Provide the [x, y] coordinate of the cell's center where the given text is located.  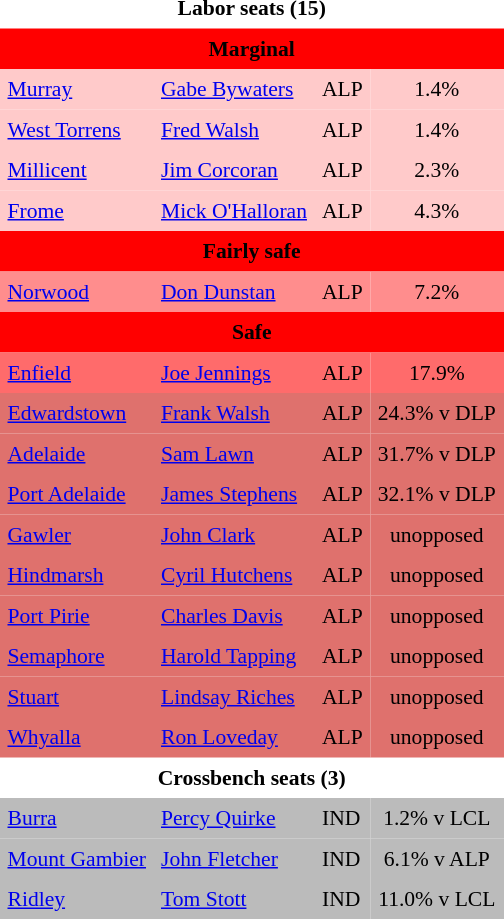
32.1% v DLP [436, 494]
Ridley [76, 899]
Charles Davis [234, 615]
Don Dunstan [234, 291]
Millicent [76, 170]
James Stephens [234, 494]
17.9% [436, 372]
11.0% v LCL [436, 899]
Ron Loveday [234, 737]
Port Adelaide [76, 494]
7.2% [436, 291]
West Torrens [76, 129]
2.3% [436, 170]
Port Pirie [76, 615]
Gawler [76, 534]
John Fletcher [234, 858]
4.3% [436, 210]
Gabe Bywaters [234, 89]
Sam Lawn [234, 453]
Fred Walsh [234, 129]
Stuart [76, 696]
Percy Quirke [234, 818]
31.7% v DLP [436, 453]
Lindsay Riches [234, 696]
Crossbench seats (3) [252, 777]
Jim Corcoran [234, 170]
Fairly safe [252, 251]
6.1% v ALP [436, 858]
Murray [76, 89]
Enfield [76, 372]
Harold Tapping [234, 656]
Frank Walsh [234, 413]
Adelaide [76, 453]
Edwardstown [76, 413]
Cyril Hutchens [234, 575]
Safe [252, 332]
Mick O'Halloran [234, 210]
Norwood [76, 291]
Frome [76, 210]
1.2% v LCL [436, 818]
Joe Jennings [234, 372]
24.3% v DLP [436, 413]
Tom Stott [234, 899]
Burra [76, 818]
John Clark [234, 534]
Semaphore [76, 656]
Mount Gambier [76, 858]
Hindmarsh [76, 575]
Whyalla [76, 737]
Marginal [252, 48]
